Pinpoint the cell where the given text exists, returning its (X, Y) midpoint coordinate. 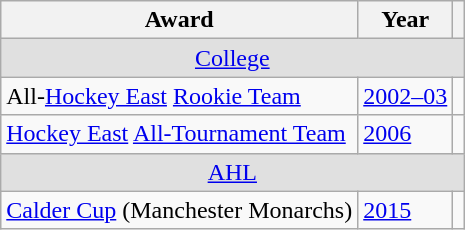
2015 (406, 210)
All-Hockey East Rookie Team (180, 96)
Year (406, 20)
2002–03 (406, 96)
AHL (232, 172)
Calder Cup (Manchester Monarchs) (180, 210)
College (232, 58)
Award (180, 20)
Hockey East All-Tournament Team (180, 134)
2006 (406, 134)
